For the text-containing cell, return its midpoint in [x, y] coordinate format. 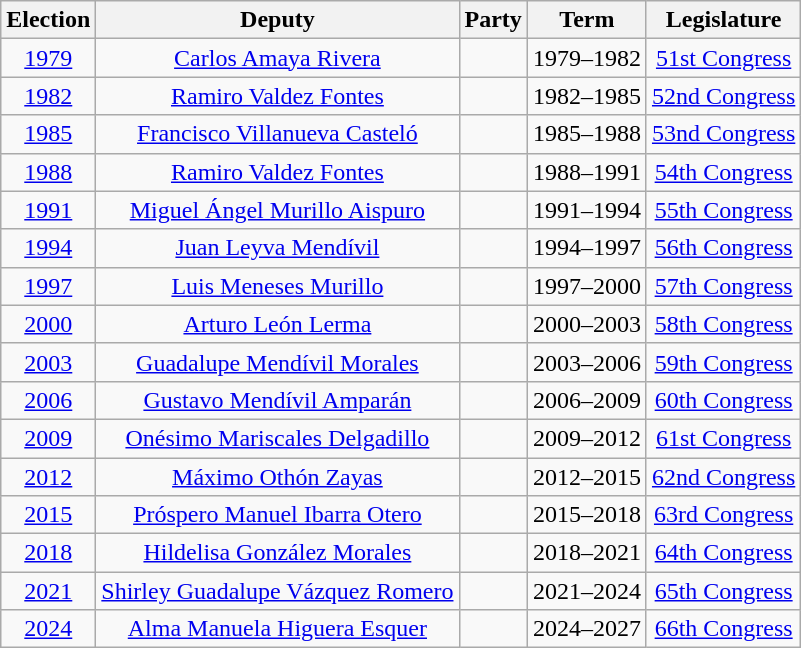
Election [48, 20]
58th Congress [723, 324]
Luis Meneses Murillo [278, 286]
Juan Leyva Mendívil [278, 248]
2018 [48, 553]
2006 [48, 400]
1997 [48, 286]
Hildelisa González Morales [278, 553]
2018–2021 [586, 553]
52nd Congress [723, 96]
2012–2015 [586, 477]
65th Congress [723, 591]
Party [493, 20]
Gustavo Mendívil Amparán [278, 400]
1994 [48, 248]
1994–1997 [586, 248]
1985–1988 [586, 134]
1988 [48, 172]
60th Congress [723, 400]
51st Congress [723, 58]
2024 [48, 629]
2000–2003 [586, 324]
1979 [48, 58]
2015 [48, 515]
Legislature [723, 20]
1991–1994 [586, 210]
2003–2006 [586, 362]
61st Congress [723, 438]
2024–2027 [586, 629]
Shirley Guadalupe Vázquez Romero [278, 591]
2006–2009 [586, 400]
2015–2018 [586, 515]
Próspero Manuel Ibarra Otero [278, 515]
Francisco Villanueva Casteló [278, 134]
1991 [48, 210]
53nd Congress [723, 134]
Guadalupe Mendívil Morales [278, 362]
Carlos Amaya Rivera [278, 58]
59th Congress [723, 362]
2012 [48, 477]
Term [586, 20]
Deputy [278, 20]
2000 [48, 324]
1982 [48, 96]
56th Congress [723, 248]
Arturo León Lerma [278, 324]
Miguel Ángel Murillo Aispuro [278, 210]
54th Congress [723, 172]
1982–1985 [586, 96]
2021–2024 [586, 591]
1997–2000 [586, 286]
Onésimo Mariscales Delgadillo [278, 438]
62nd Congress [723, 477]
55th Congress [723, 210]
2003 [48, 362]
64th Congress [723, 553]
2009 [48, 438]
1988–1991 [586, 172]
57th Congress [723, 286]
2021 [48, 591]
Máximo Othón Zayas [278, 477]
1985 [48, 134]
1979–1982 [586, 58]
Alma Manuela Higuera Esquer [278, 629]
2009–2012 [586, 438]
66th Congress [723, 629]
63rd Congress [723, 515]
